Identify which cell holds the provided text, then report its [x, y] central coordinate. 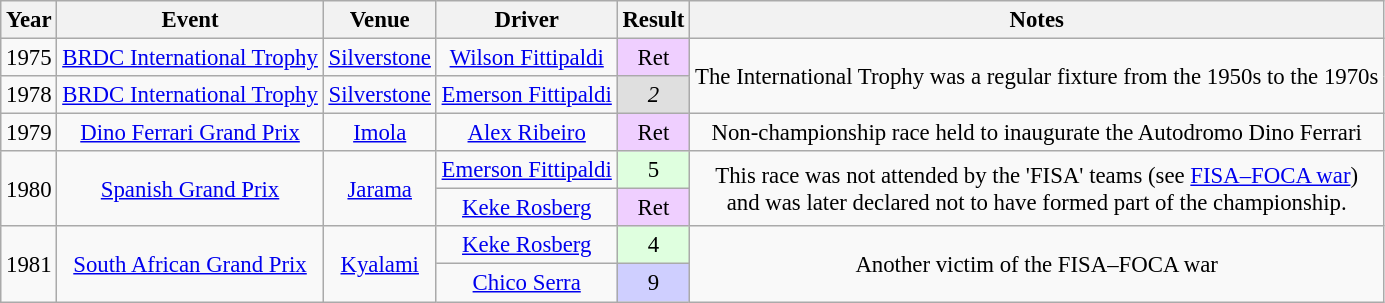
Dino Ferrari Grand Prix [190, 133]
Kyalami [380, 264]
Imola [380, 133]
Another victim of the FISA–FOCA war [1037, 264]
Driver [526, 20]
Venue [380, 20]
1981 [29, 264]
4 [654, 245]
This race was not attended by the 'FISA' teams (see FISA–FOCA war)and was later declared not to have formed part of the championship. [1037, 188]
5 [654, 170]
Alex Ribeiro [526, 133]
Notes [1037, 20]
Wilson Fittipaldi [526, 58]
South African Grand Prix [190, 264]
Spanish Grand Prix [190, 188]
Jarama [380, 188]
1980 [29, 188]
Year [29, 20]
Result [654, 20]
1978 [29, 95]
Chico Serra [526, 283]
2 [654, 95]
The International Trophy was a regular fixture from the 1950s to the 1970s [1037, 76]
9 [654, 283]
1979 [29, 133]
Non-championship race held to inaugurate the Autodromo Dino Ferrari [1037, 133]
Event [190, 20]
1975 [29, 58]
